Search for the cell housing the specified text and yield its [x, y] center coordinate. 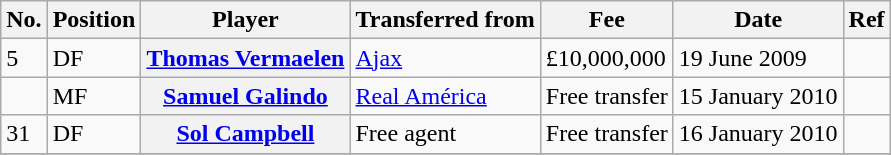
Player [246, 20]
Real América [445, 96]
Free agent [445, 134]
Ajax [445, 58]
Transferred from [445, 20]
15 January 2010 [758, 96]
Fee [606, 20]
19 June 2009 [758, 58]
16 January 2010 [758, 134]
Position [94, 20]
No. [24, 20]
Thomas Vermaelen [246, 58]
£10,000,000 [606, 58]
5 [24, 58]
Samuel Galindo [246, 96]
31 [24, 134]
MF [94, 96]
Ref [866, 20]
Sol Campbell [246, 134]
Date [758, 20]
